Provide the (x, y) coordinate of the cell's center where the given text is located.  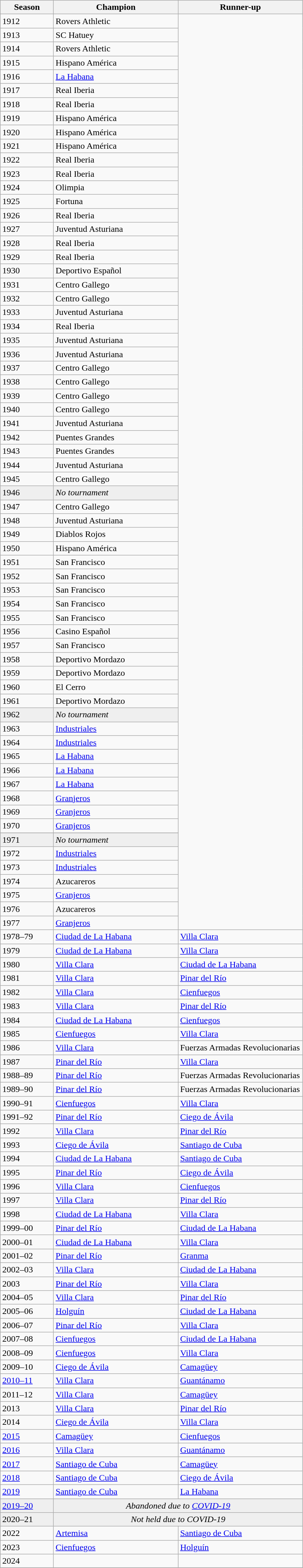
1962 (27, 715)
1968 (27, 798)
1988–89 (27, 1076)
2004–05 (27, 1298)
2022 (27, 1533)
1946 (27, 493)
1930 (27, 271)
1929 (27, 257)
2015 (27, 1436)
1938 (27, 382)
2018 (27, 1478)
1997 (27, 1200)
2013 (27, 1408)
1982 (27, 992)
2023 (27, 1547)
1914 (27, 49)
Not held due to COVID-19 (178, 1520)
1922 (27, 160)
2007–08 (27, 1339)
2020–21 (27, 1520)
1971 (27, 839)
2011–12 (27, 1395)
Champion (116, 7)
1939 (27, 395)
Granma (240, 1256)
1951 (27, 562)
1979 (27, 951)
Artemisa (116, 1533)
1961 (27, 701)
1937 (27, 368)
2017 (27, 1464)
1996 (27, 1186)
Deportivo Español (116, 271)
1912 (27, 21)
1992 (27, 1131)
1975 (27, 895)
2014 (27, 1422)
2010–11 (27, 1381)
Abandoned due to COVID-19 (178, 1506)
1940 (27, 410)
1944 (27, 465)
1915 (27, 63)
1927 (27, 229)
Diablos Rojos (116, 534)
2024 (27, 1561)
1924 (27, 188)
1976 (27, 909)
1932 (27, 299)
1948 (27, 520)
1981 (27, 978)
1957 (27, 645)
1969 (27, 812)
1954 (27, 604)
1980 (27, 964)
1959 (27, 673)
1964 (27, 742)
1931 (27, 285)
2002–03 (27, 1269)
1965 (27, 756)
Runner-up (240, 7)
1972 (27, 854)
1995 (27, 1173)
1923 (27, 174)
1950 (27, 548)
1916 (27, 77)
1994 (27, 1159)
1998 (27, 1214)
1966 (27, 770)
1973 (27, 867)
2006–07 (27, 1325)
1993 (27, 1145)
1978–79 (27, 937)
1920 (27, 132)
1928 (27, 243)
1987 (27, 1062)
El Cerro (116, 687)
1970 (27, 826)
1986 (27, 1048)
2003 (27, 1283)
1947 (27, 507)
2016 (27, 1450)
2019–20 (27, 1506)
1958 (27, 659)
2001–02 (27, 1256)
1991–92 (27, 1117)
1989–90 (27, 1089)
1983 (27, 1006)
1963 (27, 729)
1952 (27, 576)
1918 (27, 104)
Casino Español (116, 632)
1933 (27, 312)
1925 (27, 202)
1984 (27, 1020)
1945 (27, 479)
1913 (27, 35)
1917 (27, 90)
1999–00 (27, 1228)
1977 (27, 923)
1919 (27, 118)
1935 (27, 340)
2019 (27, 1491)
1943 (27, 451)
2005–06 (27, 1311)
1955 (27, 618)
1990–91 (27, 1103)
1985 (27, 1034)
Olimpia (116, 188)
1974 (27, 881)
1953 (27, 590)
1934 (27, 326)
1936 (27, 354)
SC Hatuey (116, 35)
1967 (27, 784)
Season (27, 7)
2009–10 (27, 1367)
1941 (27, 424)
2000–01 (27, 1242)
Fortuna (116, 202)
1926 (27, 215)
1921 (27, 146)
1956 (27, 632)
1949 (27, 534)
2008–09 (27, 1353)
1960 (27, 687)
1942 (27, 437)
